From the cell containing the given text, extract its center point as (X, Y) coordinate. 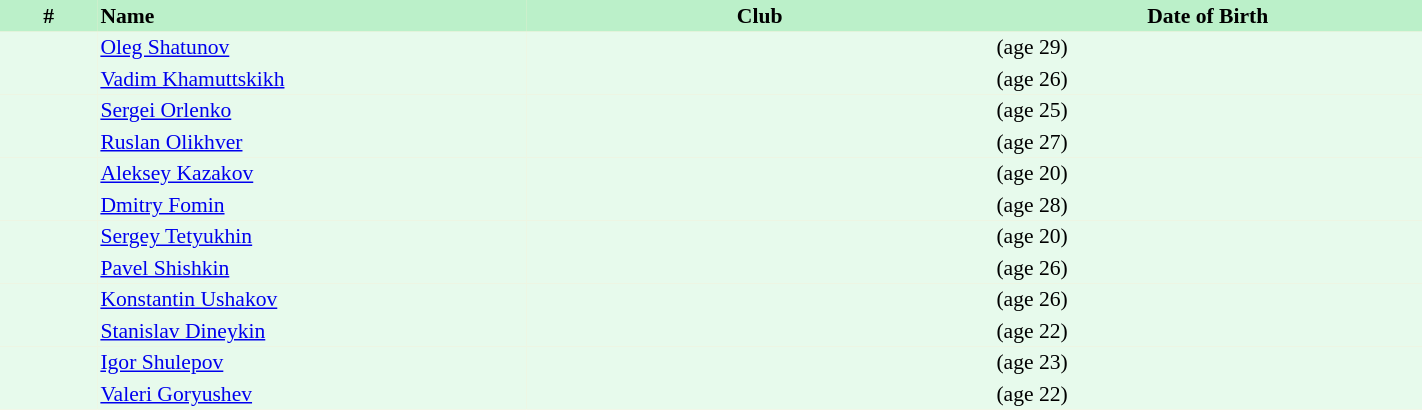
Oleg Shatunov (312, 48)
Name (312, 16)
Sergey Tetyukhin (312, 236)
Ruslan Olikhver (312, 142)
Konstantin Ushakov (312, 300)
Sergei Orlenko (312, 110)
# (48, 16)
Vadim Khamuttskikh (312, 79)
Date of Birth (1208, 16)
(age 28) (1208, 205)
(age 27) (1208, 142)
Valeri Goryushev (312, 394)
Dmitry Fomin (312, 205)
Stanislav Dineykin (312, 331)
Pavel Shishkin (312, 268)
Club (760, 16)
(age 29) (1208, 48)
Igor Shulepov (312, 362)
Aleksey Kazakov (312, 174)
(age 23) (1208, 362)
(age 25) (1208, 110)
